Provide the [X, Y] coordinate of the cell's center where the given text is located.  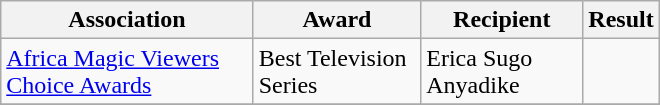
Recipient [502, 20]
Association [127, 20]
Award [337, 20]
Best Television Series [337, 72]
Result [621, 20]
Africa Magic Viewers Choice Awards [127, 72]
Erica Sugo Anyadike [502, 72]
